Return (x, y) of the center of cell containing provided text 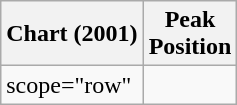
Chart (2001) (72, 34)
PeakPosition (190, 34)
scope="row" (72, 85)
